Extract the [X, Y] coordinate from the center of the cell holding the provided text.  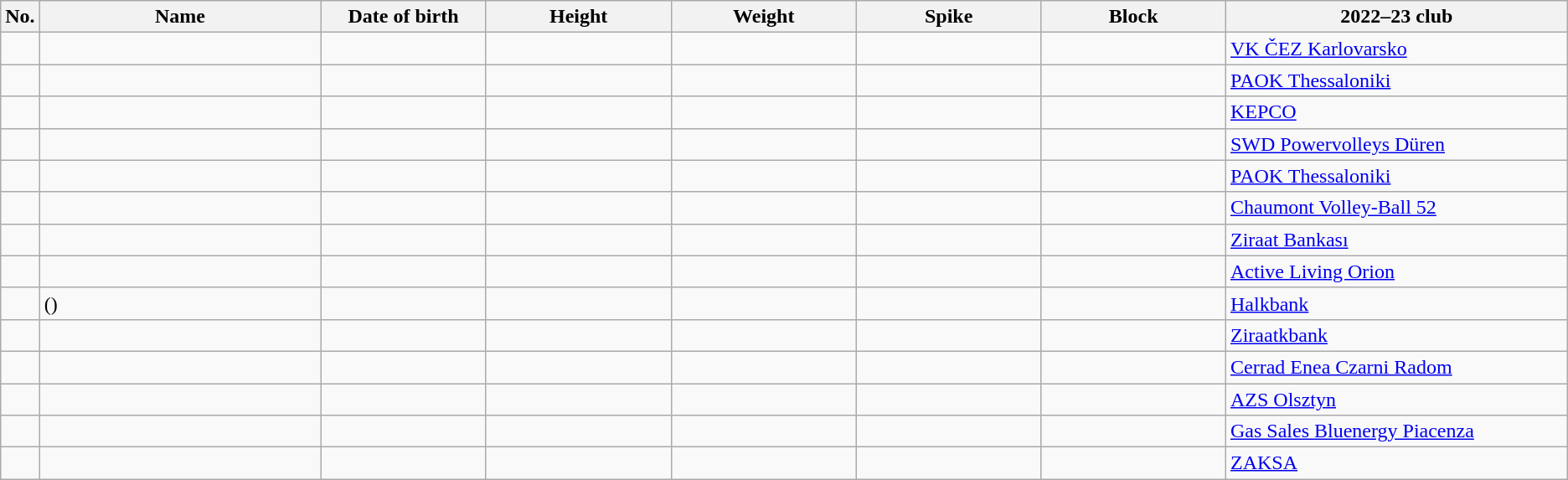
Height [578, 17]
Cerrad Enea Czarni Radom [1396, 367]
SWD Powervolleys Düren [1396, 144]
Ziraat Bankası [1396, 240]
() [180, 303]
KEPCO [1396, 112]
ZAKSA [1396, 463]
Weight [764, 17]
No. [20, 17]
Gas Sales Bluenergy Piacenza [1396, 431]
Ziraatkbank [1396, 335]
Spike [948, 17]
Name [180, 17]
Halkbank [1396, 303]
AZS Olsztyn [1396, 400]
2022–23 club [1396, 17]
Block [1134, 17]
Date of birth [404, 17]
VK ČEZ Karlovarsko [1396, 49]
Active Living Orion [1396, 271]
Chaumont Volley-Ball 52 [1396, 208]
